Output the [x, y] coordinate of the center of the cell containing the given text.  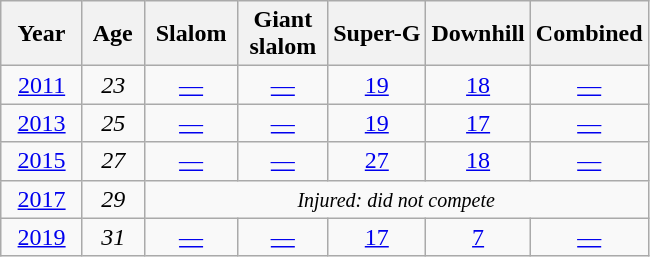
25 [113, 123]
Downhill [478, 34]
2011 [42, 85]
2017 [42, 199]
Age [113, 34]
Giant slalom [283, 34]
29 [113, 199]
Slalom [191, 34]
7 [478, 237]
Year [42, 34]
31 [113, 237]
Combined [589, 34]
Injured: did not compete [396, 199]
2015 [42, 161]
23 [113, 85]
2019 [42, 237]
2013 [42, 123]
Super-G [377, 34]
